Return [x, y] of the center of cell containing provided text 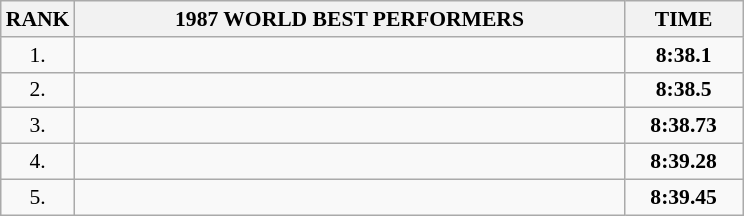
1987 WORLD BEST PERFORMERS [349, 19]
4. [38, 162]
TIME [684, 19]
8:39.45 [684, 197]
8:39.28 [684, 162]
8:38.73 [684, 126]
1. [38, 55]
8:38.5 [684, 90]
8:38.1 [684, 55]
RANK [38, 19]
2. [38, 90]
5. [38, 197]
3. [38, 126]
